Return the [x, y] coordinate for the center point of the cell that contains the specified text.  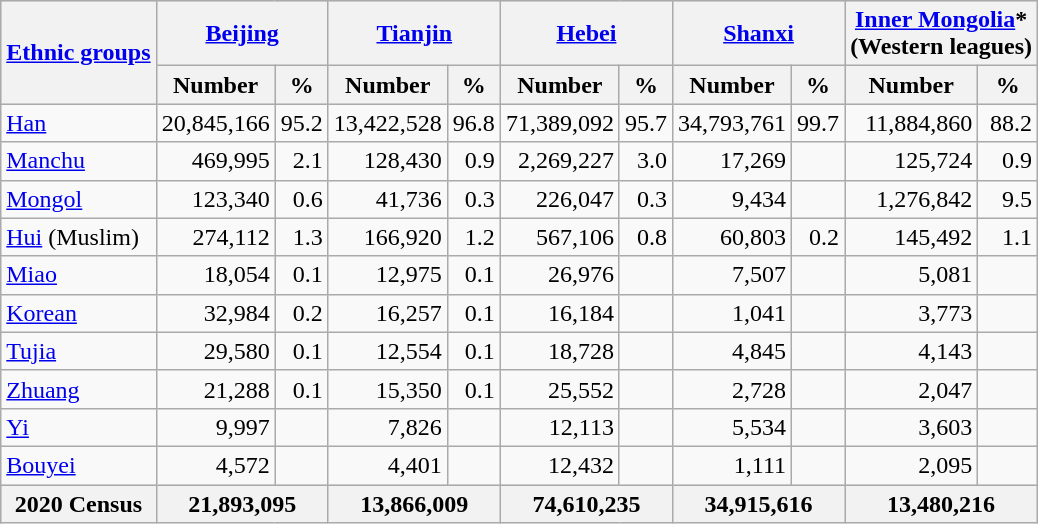
11,884,860 [912, 123]
74,610,235 [586, 503]
128,430 [388, 161]
Tianjin [414, 34]
4,143 [912, 351]
Hui (Muslim) [78, 237]
29,580 [216, 351]
469,995 [216, 161]
12,113 [560, 427]
3,603 [912, 427]
Shanxi [758, 34]
16,257 [388, 313]
34,793,761 [732, 123]
Hebei [586, 34]
96.8 [474, 123]
2,269,227 [560, 161]
Manchu [78, 161]
166,920 [388, 237]
Inner Mongolia*(Western leagues) [942, 34]
13,422,528 [388, 123]
Han [78, 123]
18,054 [216, 275]
88.2 [1008, 123]
15,350 [388, 389]
95.2 [302, 123]
1.1 [1008, 237]
2,095 [912, 465]
60,803 [732, 237]
Korean [78, 313]
32,984 [216, 313]
125,724 [912, 161]
1,041 [732, 313]
41,736 [388, 199]
0.6 [302, 199]
18,728 [560, 351]
2,047 [912, 389]
16,184 [560, 313]
226,047 [560, 199]
5,081 [912, 275]
13,866,009 [414, 503]
99.7 [818, 123]
7,826 [388, 427]
274,112 [216, 237]
1.2 [474, 237]
71,389,092 [560, 123]
5,534 [732, 427]
12,975 [388, 275]
4,845 [732, 351]
21,288 [216, 389]
2020 Census [78, 503]
Beijing [242, 34]
Miao [78, 275]
20,845,166 [216, 123]
123,340 [216, 199]
1,111 [732, 465]
34,915,616 [758, 503]
9.5 [1008, 199]
145,492 [912, 237]
2.1 [302, 161]
26,976 [560, 275]
25,552 [560, 389]
9,434 [732, 199]
Bouyei [78, 465]
12,554 [388, 351]
Yi [78, 427]
4,401 [388, 465]
Tujia [78, 351]
Ethnic groups [78, 52]
4,572 [216, 465]
1,276,842 [912, 199]
1.3 [302, 237]
3,773 [912, 313]
0.8 [646, 237]
3.0 [646, 161]
Zhuang [78, 389]
Mongol [78, 199]
13,480,216 [942, 503]
95.7 [646, 123]
21,893,095 [242, 503]
567,106 [560, 237]
7,507 [732, 275]
12,432 [560, 465]
9,997 [216, 427]
17,269 [732, 161]
2,728 [732, 389]
